From the cell containing the given text, extract its center point as [x, y] coordinate. 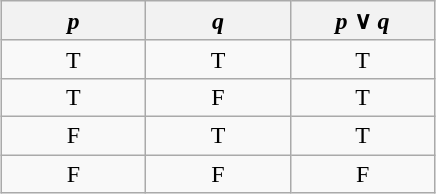
p ∨ q [362, 21]
p [74, 21]
q [218, 21]
